For the text-containing cell, return its midpoint in (X, Y) coordinate format. 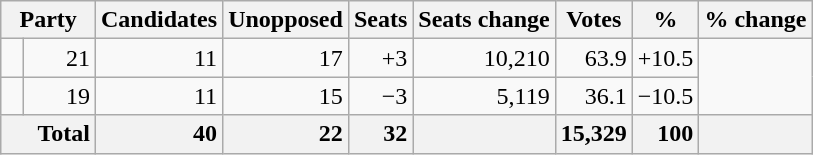
32 (380, 134)
100 (666, 134)
% change (756, 20)
21 (59, 58)
17 (286, 58)
Candidates (160, 20)
63.9 (594, 58)
% (666, 20)
15 (286, 96)
Total (48, 134)
19 (59, 96)
22 (286, 134)
5,119 (484, 96)
−3 (380, 96)
Seats change (484, 20)
+10.5 (666, 58)
40 (160, 134)
Party (48, 20)
Votes (594, 20)
−10.5 (666, 96)
36.1 (594, 96)
10,210 (484, 58)
Seats (380, 20)
Unopposed (286, 20)
15,329 (594, 134)
+3 (380, 58)
